Return the (x, y) coordinate for the center point of the cell that contains the specified text.  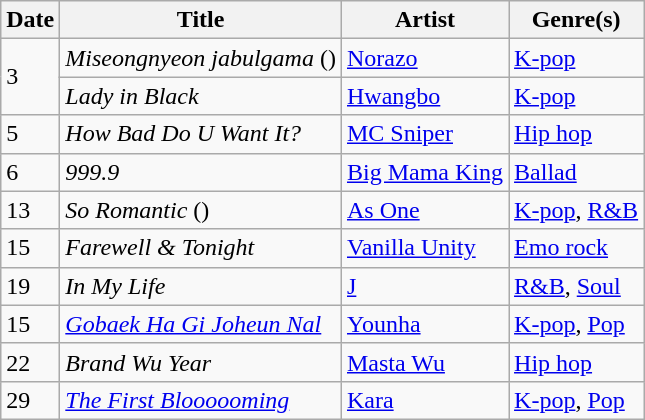
Masta Wu (424, 362)
Emo rock (576, 248)
Miseongnyeon jabulgama () (201, 58)
Hwangbo (424, 96)
Title (201, 20)
So Romantic () (201, 210)
Ballad (576, 172)
K-pop, R&B (576, 210)
Norazo (424, 58)
6 (30, 172)
In My Life (201, 286)
Younha (424, 324)
Lady in Black (201, 96)
Genre(s) (576, 20)
J (424, 286)
5 (30, 134)
As One (424, 210)
19 (30, 286)
Big Mama King (424, 172)
Vanilla Unity (424, 248)
R&B, Soul (576, 286)
3 (30, 77)
Kara (424, 400)
Artist (424, 20)
The First Bloooooming (201, 400)
22 (30, 362)
29 (30, 400)
Farewell & Tonight (201, 248)
Gobaek Ha Gi Joheun Nal (201, 324)
Brand Wu Year (201, 362)
How Bad Do U Want It? (201, 134)
MC Sniper (424, 134)
Date (30, 20)
999.9 (201, 172)
13 (30, 210)
